Pinpoint the cell where the given text exists, returning its [X, Y] midpoint coordinate. 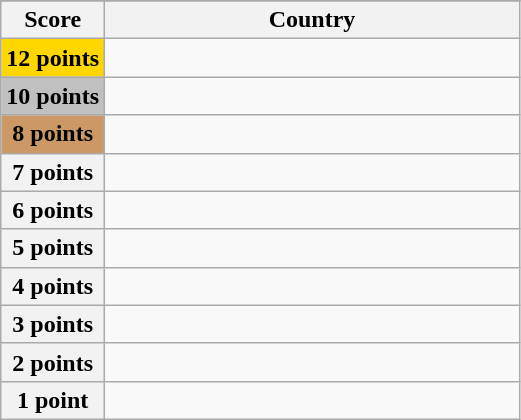
8 points [53, 134]
1 point [53, 400]
10 points [53, 96]
2 points [53, 362]
4 points [53, 286]
7 points [53, 172]
5 points [53, 248]
6 points [53, 210]
Country [312, 20]
3 points [53, 324]
Score [53, 20]
12 points [53, 58]
